Extract the [x, y] coordinate from the center of the cell holding the provided text.  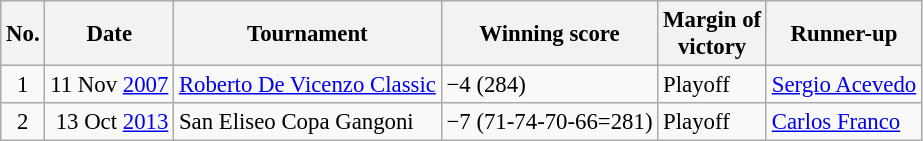
1 [23, 85]
No. [23, 34]
2 [23, 122]
11 Nov 2007 [110, 85]
13 Oct 2013 [110, 122]
Runner-up [844, 34]
−7 (71-74-70-66=281) [550, 122]
Roberto De Vicenzo Classic [308, 85]
−4 (284) [550, 85]
Sergio Acevedo [844, 85]
Margin ofvictory [712, 34]
Winning score [550, 34]
Tournament [308, 34]
San Eliseo Copa Gangoni [308, 122]
Carlos Franco [844, 122]
Date [110, 34]
